Detect which cell encompasses the target text, then output its [x, y] center coordinate. 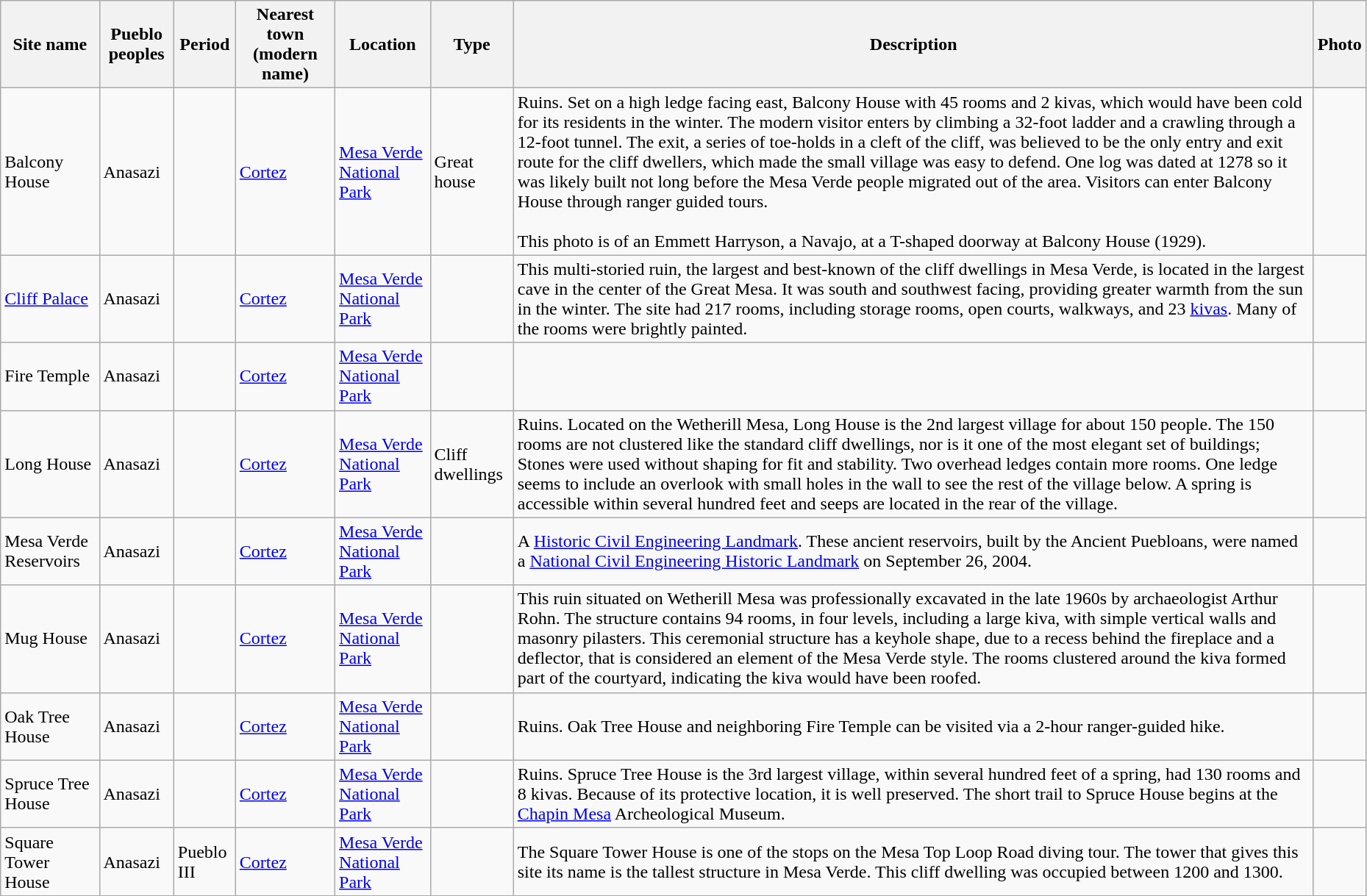
Spruce Tree House [50, 794]
Long House [50, 464]
Square Tower House [50, 861]
Site name [50, 44]
Location [382, 44]
Type [472, 44]
Photo [1340, 44]
Cliff Palace [50, 298]
Period [204, 44]
Great house [472, 172]
Mug House [50, 639]
Pueblo III [204, 861]
Oak Tree House [50, 726]
Description [913, 44]
Pueblo peoples [137, 44]
Mesa Verde Reservoirs [50, 551]
Fire Temple [50, 376]
Balcony House [50, 172]
Ruins. Oak Tree House and neighboring Fire Temple can be visited via a 2-hour ranger-guided hike. [913, 726]
Nearest town (modern name) [285, 44]
Cliff dwellings [472, 464]
